Output the [x, y] coordinate of the center of the cell containing the given text.  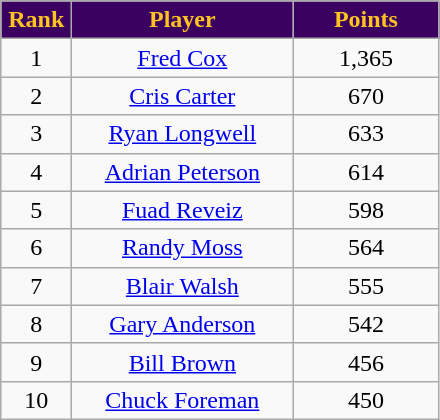
2 [36, 96]
Chuck Foreman [182, 400]
3 [36, 134]
Randy Moss [182, 248]
5 [36, 210]
1 [36, 58]
Points [366, 20]
598 [366, 210]
670 [366, 96]
Cris Carter [182, 96]
6 [36, 248]
10 [36, 400]
450 [366, 400]
Player [182, 20]
4 [36, 172]
555 [366, 286]
8 [36, 324]
7 [36, 286]
Ryan Longwell [182, 134]
9 [36, 362]
Bill Brown [182, 362]
1,365 [366, 58]
Fuad Reveiz [182, 210]
Blair Walsh [182, 286]
614 [366, 172]
Gary Anderson [182, 324]
633 [366, 134]
Adrian Peterson [182, 172]
542 [366, 324]
456 [366, 362]
Rank [36, 20]
Fred Cox [182, 58]
564 [366, 248]
